Pinpoint the cell where the given text exists, returning its [x, y] midpoint coordinate. 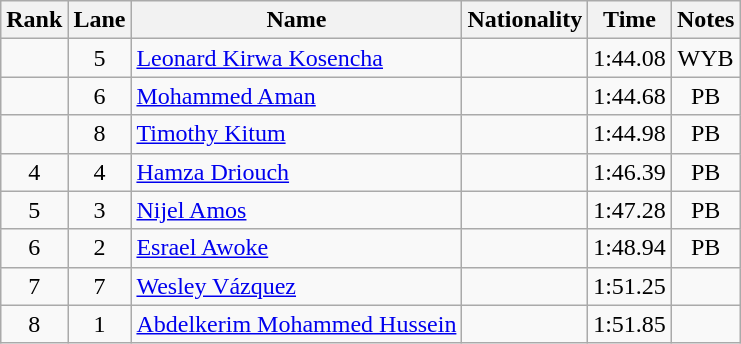
1:46.39 [630, 172]
Timothy Kitum [296, 134]
1:51.25 [630, 286]
1:51.85 [630, 324]
1:44.68 [630, 96]
Notes [705, 20]
Mohammed Aman [296, 96]
Rank [34, 20]
1:48.94 [630, 248]
Name [296, 20]
Lane [100, 20]
1:44.08 [630, 58]
Time [630, 20]
Nijel Amos [296, 210]
1:44.98 [630, 134]
Abdelkerim Mohammed Hussein [296, 324]
WYB [705, 58]
1:47.28 [630, 210]
Leonard Kirwa Kosencha [296, 58]
Nationality [525, 20]
Esrael Awoke [296, 248]
3 [100, 210]
Wesley Vázquez [296, 286]
1 [100, 324]
Hamza Driouch [296, 172]
2 [100, 248]
